Locate the cell with the specified text and output its (X, Y) center coordinate. 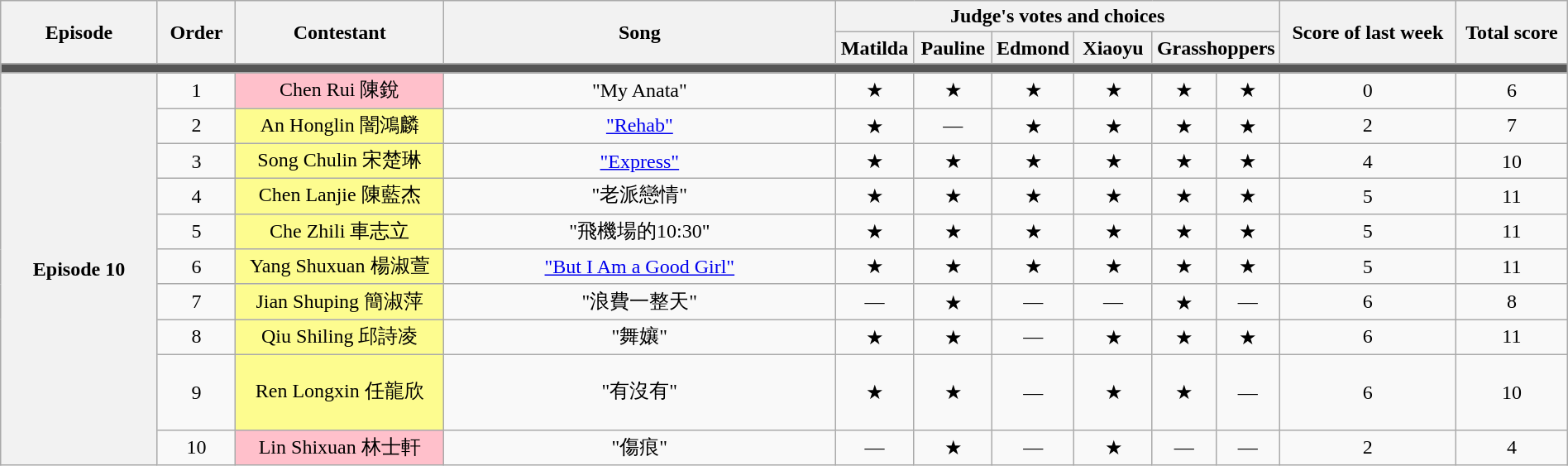
"舞孃" (640, 338)
Chen Rui 陳銳 (340, 91)
Judge's votes and choices (1057, 17)
"飛機場的10:30" (640, 232)
Xiaoyu (1113, 48)
"But I Am a Good Girl" (640, 267)
3 (197, 161)
Lin Shixuan 林士軒 (340, 447)
9 (197, 392)
Edmond (1034, 48)
Qiu Shiling 邱詩凌 (340, 338)
Episode (79, 32)
"有沒有" (640, 392)
Song Chulin 宋楚琳 (340, 161)
Grasshoppers (1216, 48)
"浪費一整天" (640, 301)
Che Zhili 車志立 (340, 232)
"傷痕" (640, 447)
An Honglin 闇鴻麟 (340, 126)
"Rehab" (640, 126)
"老派戀情" (640, 197)
Contestant (340, 32)
Jian Shuping 簡淑萍 (340, 301)
Score of last week (1368, 32)
Total score (1512, 32)
1 (197, 91)
Matilda (875, 48)
Song (640, 32)
Episode 10 (79, 269)
"My Anata" (640, 91)
Order (197, 32)
Yang Shuxuan 楊淑萱 (340, 267)
"Express" (640, 161)
Pauline (953, 48)
Chen Lanjie 陳藍杰 (340, 197)
Ren Longxin 任龍欣 (340, 392)
0 (1368, 91)
